Extract the [X, Y] coordinate from the center of the cell holding the provided text.  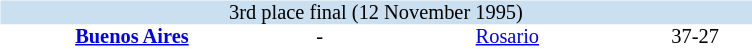
- [320, 36]
Buenos Aires [132, 36]
37-27 [696, 36]
3rd place final (12 November 1995) [376, 12]
Rosario [508, 36]
